Determine the (x, y) coordinate at the center of the cell enclosing the given text.  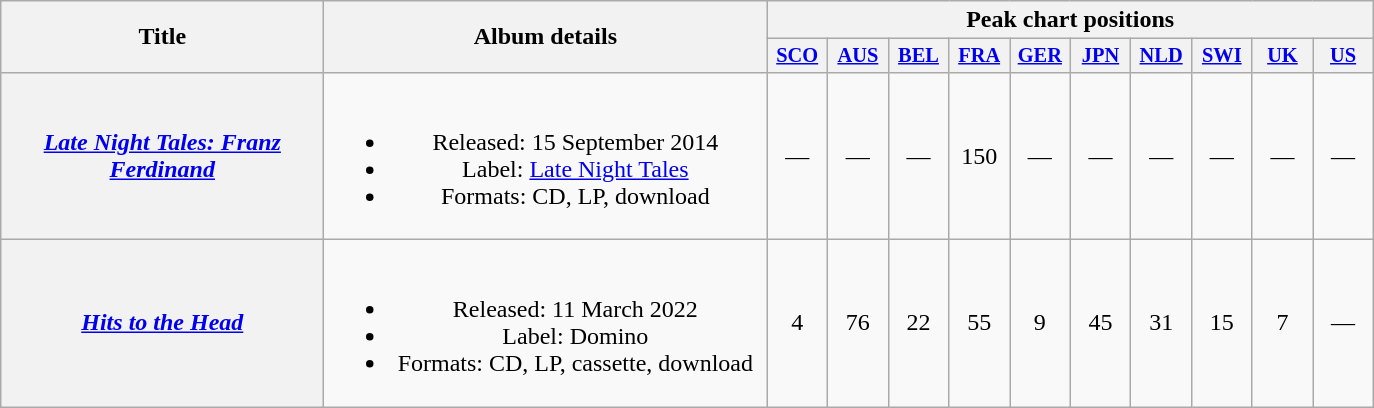
45 (1100, 324)
FRA (980, 56)
15 (1222, 324)
31 (1162, 324)
76 (858, 324)
US (1344, 56)
UK (1282, 56)
4 (798, 324)
9 (1040, 324)
BEL (918, 56)
GER (1040, 56)
55 (980, 324)
Released: 11 March 2022Label: DominoFormats: CD, LP, cassette, download (546, 324)
Released: 15 September 2014Label: Late Night TalesFormats: CD, LP, download (546, 156)
Hits to the Head (162, 324)
NLD (1162, 56)
SWI (1222, 56)
Peak chart positions (1070, 20)
150 (980, 156)
Late Night Tales: Franz Ferdinand (162, 156)
22 (918, 324)
JPN (1100, 56)
Album details (546, 37)
SCO (798, 56)
AUS (858, 56)
Title (162, 37)
7 (1282, 324)
